Identify which cell holds the provided text, then report its [x, y] central coordinate. 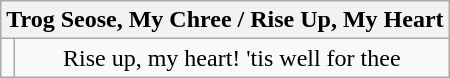
Trog Seose, My Chree / Rise Up, My Heart [225, 20]
Rise up, my heart! 'tis well for thee [232, 58]
